Locate the cell with the specified text and output its [x, y] center coordinate. 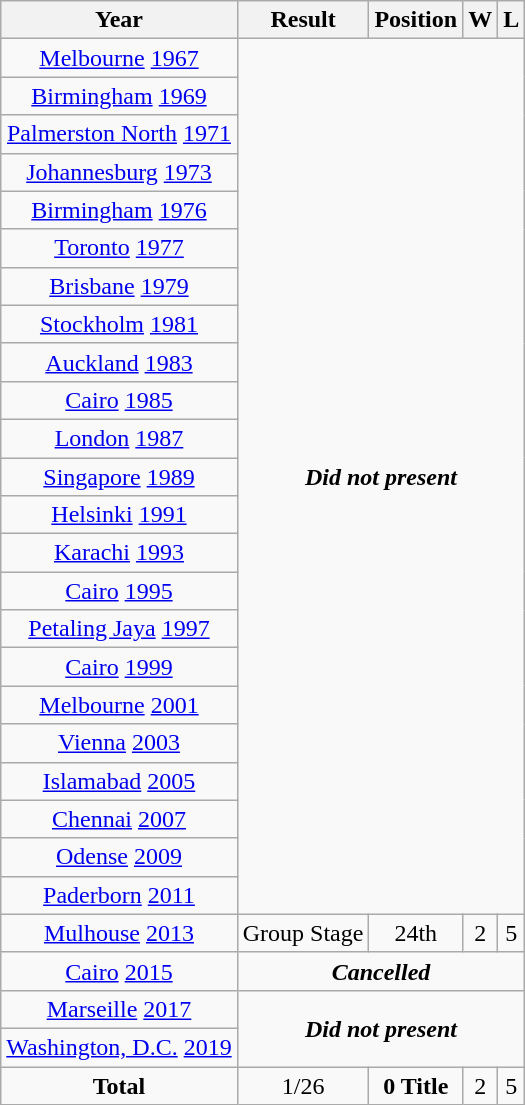
Result [303, 20]
Chennai 2007 [119, 819]
Odense 2009 [119, 857]
Petaling Jaya 1997 [119, 629]
Helsinki 1991 [119, 515]
Cancelled [381, 971]
Washington, D.C. 2019 [119, 1047]
Cairo 1995 [119, 591]
Vienna 2003 [119, 743]
Group Stage [303, 933]
Islamabad 2005 [119, 781]
W [480, 20]
Birmingham 1976 [119, 210]
Melbourne 2001 [119, 705]
Cairo 1999 [119, 667]
1/26 [303, 1085]
Brisbane 1979 [119, 286]
Year [119, 20]
L [512, 20]
Auckland 1983 [119, 362]
Birmingham 1969 [119, 96]
Cairo 1985 [119, 400]
Palmerston North 1971 [119, 134]
Marseille 2017 [119, 1009]
Cairo 2015 [119, 971]
Karachi 1993 [119, 553]
Paderborn 2011 [119, 895]
Singapore 1989 [119, 477]
Stockholm 1981 [119, 324]
Toronto 1977 [119, 248]
Johannesburg 1973 [119, 172]
Position [416, 20]
Melbourne 1967 [119, 58]
London 1987 [119, 438]
Mulhouse 2013 [119, 933]
Total [119, 1085]
24th [416, 933]
0 Title [416, 1085]
